Determine the [X, Y] coordinate at the center of the cell enclosing the given text.  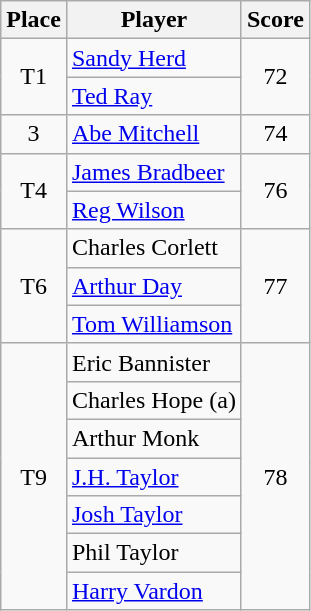
Josh Taylor [154, 515]
Arthur Monk [154, 438]
T9 [34, 476]
T6 [34, 286]
Player [154, 20]
Place [34, 20]
T4 [34, 191]
77 [275, 286]
James Bradbeer [154, 172]
78 [275, 476]
T1 [34, 77]
Reg Wilson [154, 210]
74 [275, 134]
Ted Ray [154, 96]
Score [275, 20]
72 [275, 77]
Tom Williamson [154, 324]
Eric Bannister [154, 362]
Arthur Day [154, 286]
3 [34, 134]
Abe Mitchell [154, 134]
J.H. Taylor [154, 477]
Harry Vardon [154, 591]
Charles Hope (a) [154, 400]
Sandy Herd [154, 58]
Phil Taylor [154, 553]
76 [275, 191]
Charles Corlett [154, 248]
